Provide the (x, y) coordinate of the cell's center where the given text is located.  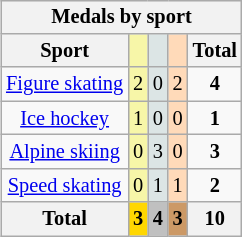
Medals by sport (122, 17)
Speed skating (64, 185)
Sport (64, 51)
10 (215, 219)
Ice hockey (64, 118)
Alpine skiing (64, 152)
Figure skating (64, 84)
